Identify which cell holds the provided text, then report its (x, y) central coordinate. 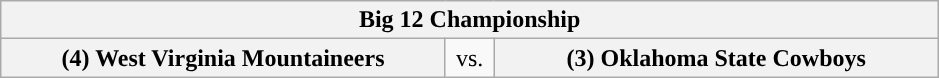
Big 12 Championship (470, 20)
vs. (470, 58)
(3) Oklahoma State Cowboys (716, 58)
(4) West Virginia Mountaineers (224, 58)
